For the text-containing cell, return its midpoint in (X, Y) coordinate format. 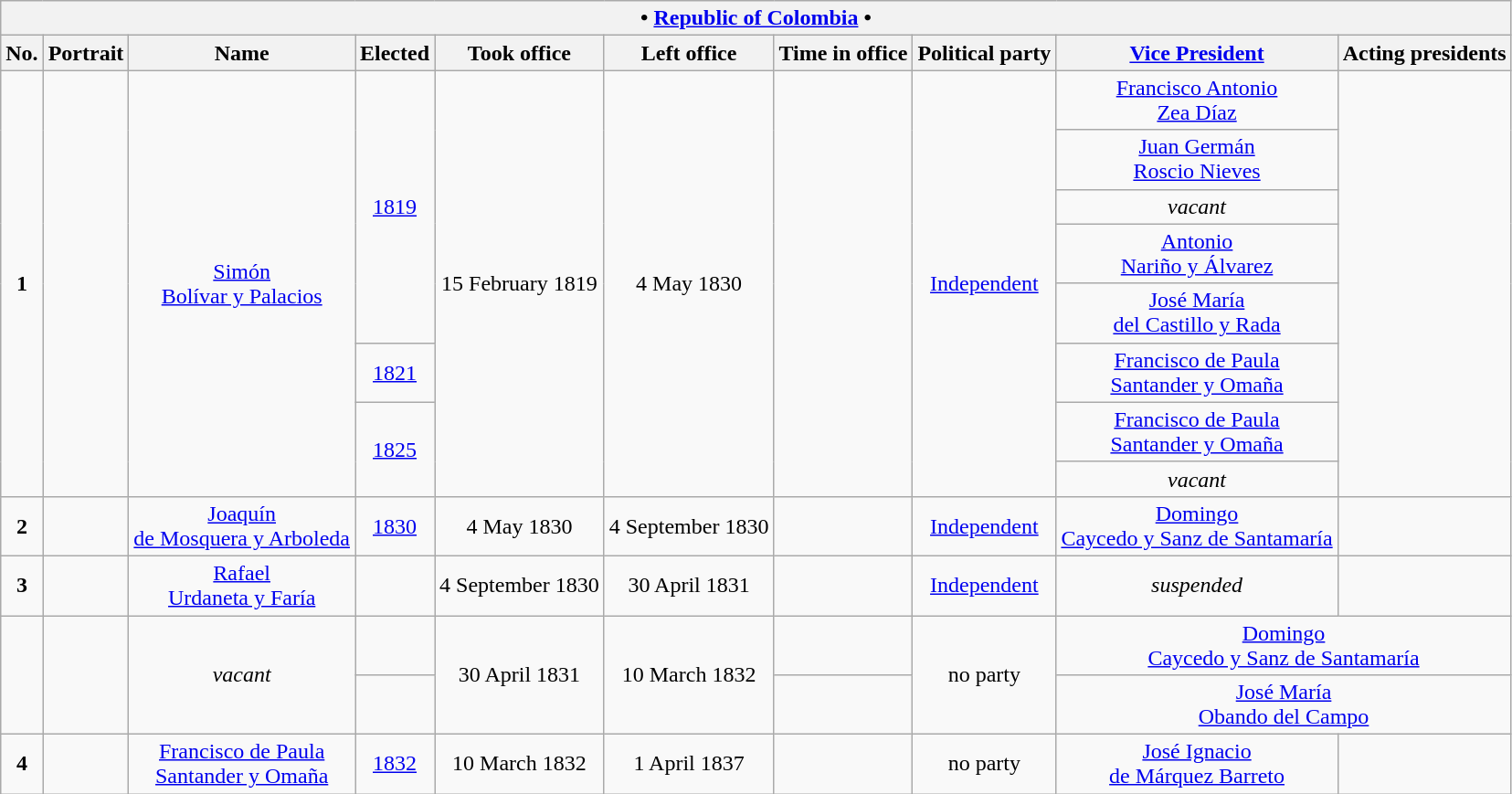
Political party (985, 53)
1821 (395, 373)
1825 (395, 450)
Took office (520, 53)
1819 (395, 206)
José Maríadel Castillo y Rada (1197, 312)
4 (22, 764)
suspended (1197, 585)
Time in office (843, 53)
Juan GermánRoscio Nieves (1197, 159)
Acting presidents (1424, 53)
Francisco AntonioZea Díaz (1197, 101)
No. (22, 53)
2 (22, 526)
Left office (689, 53)
• Republic of Colombia • (756, 18)
Elected (395, 53)
1832 (395, 764)
RafaelUrdaneta y Faría (242, 585)
José Ignaciode Márquez Barreto (1197, 764)
José MaríaObando del Campo (1284, 705)
Vice President (1197, 53)
AntonioNariño y Álvarez (1197, 254)
3 (22, 585)
SimónBolívar y Palacios (242, 283)
Name (242, 53)
1830 (395, 526)
Joaquín de Mosquera y Arboleda (242, 526)
1 (22, 283)
1 April 1837 (689, 764)
Portrait (86, 53)
15 February 1819 (520, 283)
